Search for the cell housing the specified text and yield its (X, Y) center coordinate. 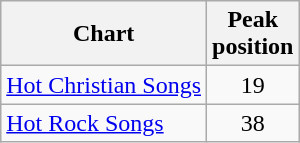
38 (253, 123)
Hot Christian Songs (104, 85)
Hot Rock Songs (104, 123)
19 (253, 85)
Chart (104, 34)
Peakposition (253, 34)
